Scan for the cell matching the given text and deliver its (x, y) coordinate at center. 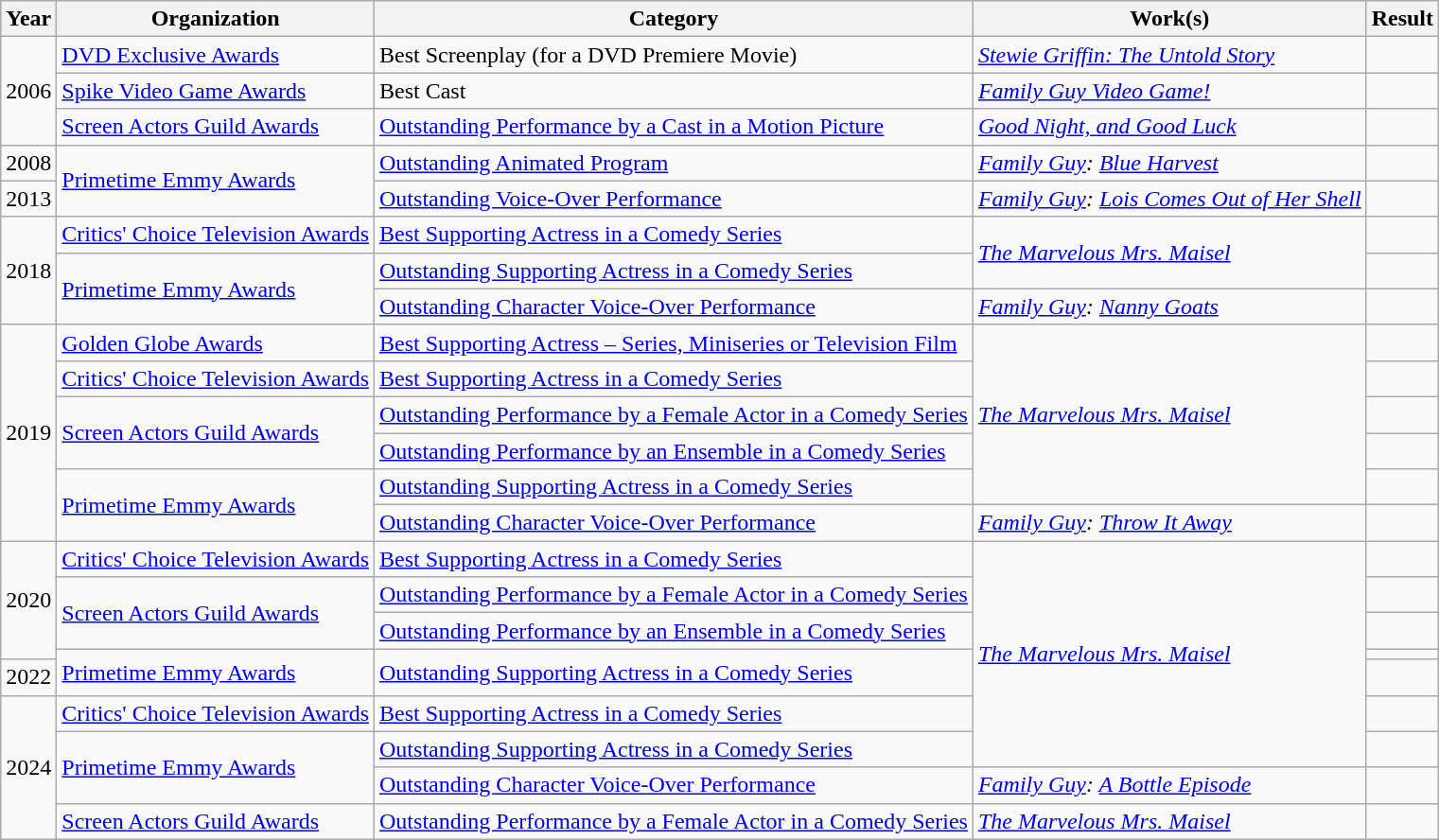
Best Screenplay (for a DVD Premiere Movie) (674, 55)
Result (1402, 19)
2006 (28, 91)
Family Guy: A Bottle Episode (1169, 785)
Family Guy: Lois Comes Out of Her Shell (1169, 199)
2024 (28, 767)
DVD Exclusive Awards (216, 55)
Good Night, and Good Luck (1169, 127)
2020 (28, 600)
Golden Globe Awards (216, 342)
2019 (28, 432)
2008 (28, 163)
Work(s) (1169, 19)
Outstanding Animated Program (674, 163)
Stewie Griffin: The Untold Story (1169, 55)
Outstanding Voice-Over Performance (674, 199)
Family Guy: Blue Harvest (1169, 163)
Best Supporting Actress – Series, Miniseries or Television Film (674, 342)
Category (674, 19)
2013 (28, 199)
Year (28, 19)
2022 (28, 677)
Family Guy: Throw It Away (1169, 523)
Spike Video Game Awards (216, 91)
Organization (216, 19)
Best Cast (674, 91)
Family Guy: Nanny Goats (1169, 306)
2018 (28, 271)
Outstanding Performance by a Cast in a Motion Picture (674, 127)
Family Guy Video Game! (1169, 91)
